Extract the [x, y] coordinate from the center of the cell holding the provided text.  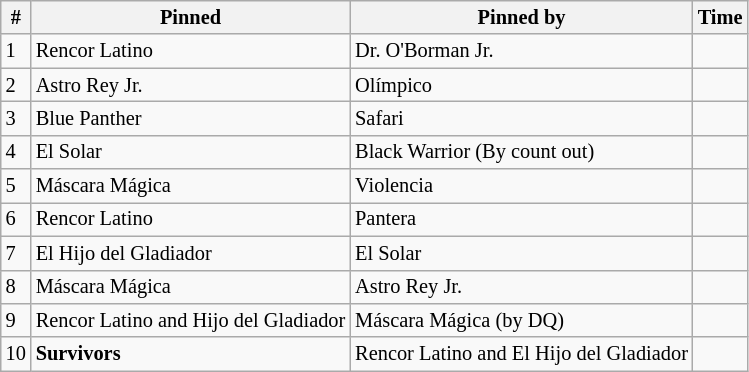
Time [720, 17]
El Hijo del Gladiador [190, 253]
Survivors [190, 354]
6 [16, 219]
3 [16, 118]
Dr. O'Borman Jr. [522, 51]
10 [16, 354]
1 [16, 51]
8 [16, 287]
Pinned [190, 17]
4 [16, 152]
Máscara Mágica (by DQ) [522, 320]
Safari [522, 118]
# [16, 17]
7 [16, 253]
5 [16, 186]
Blue Panther [190, 118]
Violencia [522, 186]
9 [16, 320]
2 [16, 85]
Olímpico [522, 85]
Pinned by [522, 17]
Pantera [522, 219]
Black Warrior (By count out) [522, 152]
Rencor Latino and El Hijo del Gladiador [522, 354]
Rencor Latino and Hijo del Gladiador [190, 320]
